Determine the [X, Y] coordinate at the center of the cell enclosing the given text.  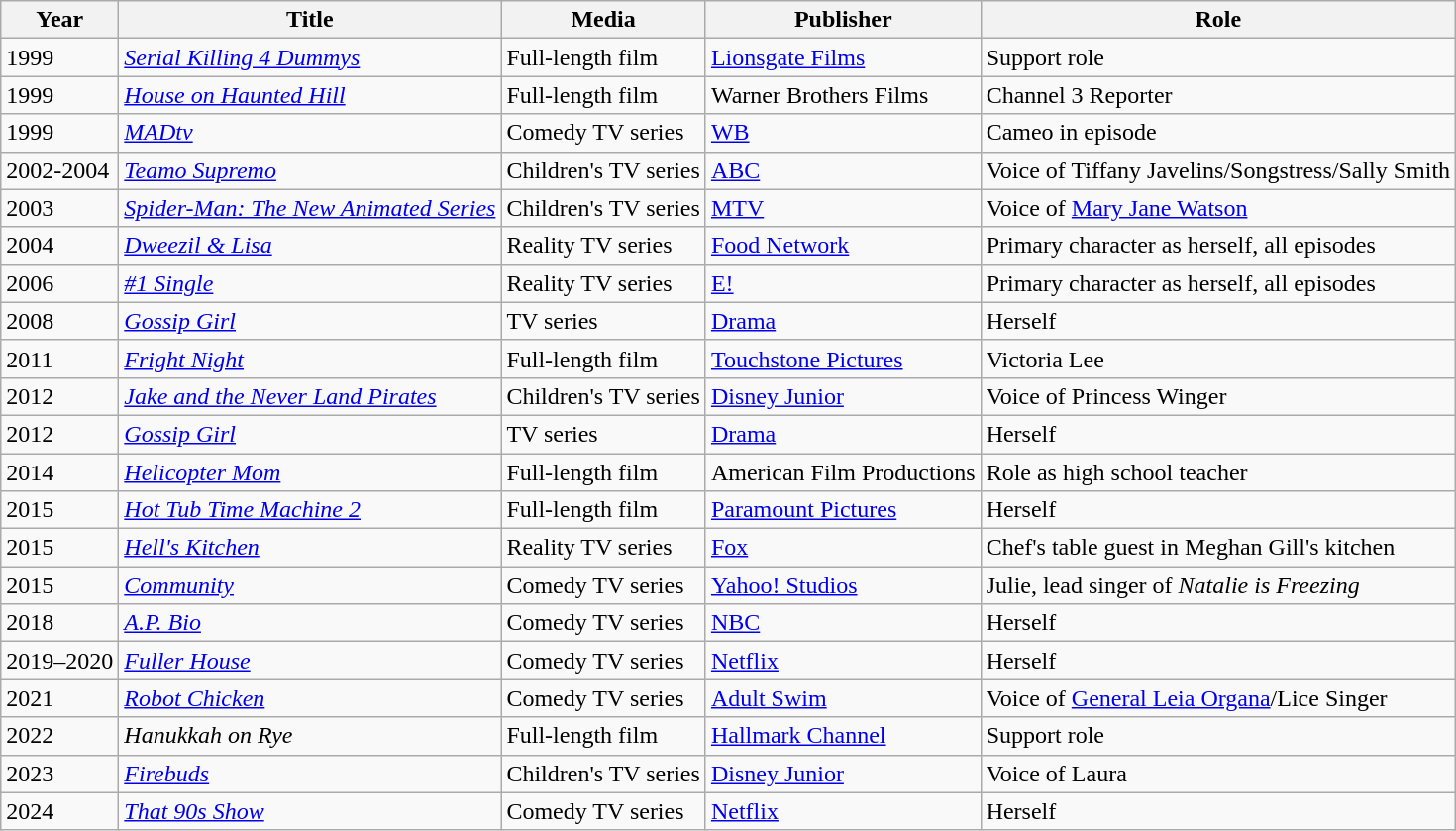
Role as high school teacher [1218, 472]
Publisher [843, 20]
Robot Chicken [310, 698]
Title [310, 20]
Hanukkah on Rye [310, 736]
Spider-Man: The New Animated Series [310, 208]
A.P. Bio [310, 623]
Victoria Lee [1218, 359]
Yahoo! Studios [843, 585]
Voice of Mary Jane Watson [1218, 208]
Voice of Laura [1218, 774]
2002-2004 [59, 170]
Fuller House [310, 661]
Hallmark Channel [843, 736]
Helicopter Mom [310, 472]
Voice of General Leia Organa/Lice Singer [1218, 698]
Lionsgate Films [843, 57]
Firebuds [310, 774]
Warner Brothers Films [843, 95]
2019–2020 [59, 661]
American Film Productions [843, 472]
Fox [843, 548]
Hell's Kitchen [310, 548]
Serial Killing 4 Dummys [310, 57]
NBC [843, 623]
Media [603, 20]
Voice of Tiffany Javelins/Songstress/Sally Smith [1218, 170]
House on Haunted Hill [310, 95]
2022 [59, 736]
2018 [59, 623]
Julie, lead singer of Natalie is Freezing [1218, 585]
2008 [59, 321]
2006 [59, 283]
Hot Tub Time Machine 2 [310, 510]
MTV [843, 208]
Community [310, 585]
That 90s Show [310, 811]
2011 [59, 359]
2003 [59, 208]
Year [59, 20]
#1 Single [310, 283]
2004 [59, 246]
E! [843, 283]
2023 [59, 774]
Paramount Pictures [843, 510]
WB [843, 133]
Voice of Princess Winger [1218, 396]
Role [1218, 20]
Fright Night [310, 359]
2024 [59, 811]
ABC [843, 170]
Touchstone Pictures [843, 359]
Jake and the Never Land Pirates [310, 396]
Adult Swim [843, 698]
Cameo in episode [1218, 133]
Dweezil & Lisa [310, 246]
Chef's table guest in Meghan Gill's kitchen [1218, 548]
Food Network [843, 246]
MADtv [310, 133]
Teamo Supremo [310, 170]
2014 [59, 472]
Channel 3 Reporter [1218, 95]
2021 [59, 698]
